Pinpoint the cell where the given text exists, returning its (x, y) midpoint coordinate. 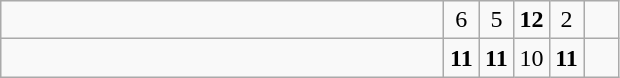
5 (496, 20)
6 (462, 20)
10 (532, 58)
2 (566, 20)
12 (532, 20)
